Output the [x, y] coordinate of the center of the cell containing the given text.  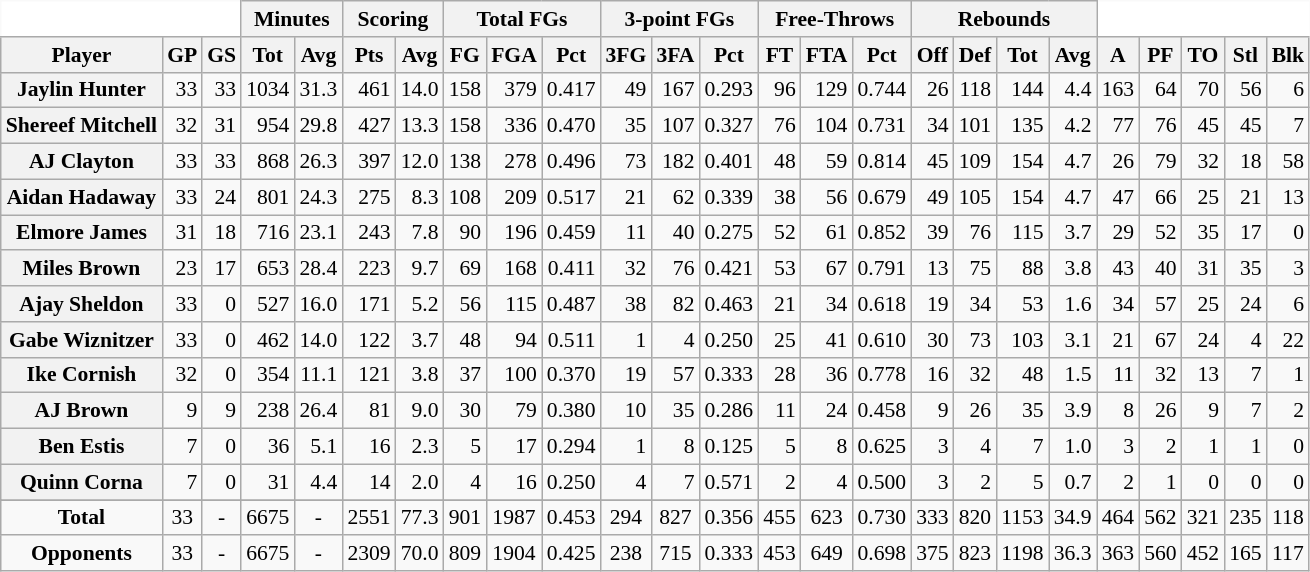
Opponents [82, 554]
70 [1204, 90]
801 [268, 197]
28 [780, 375]
96 [780, 90]
823 [976, 554]
69 [466, 269]
0.294 [572, 447]
Elmore James [82, 233]
70.0 [420, 554]
31.3 [318, 90]
0.370 [572, 375]
0.421 [730, 269]
121 [368, 375]
1034 [268, 90]
163 [1118, 90]
Minutes [292, 19]
0.417 [572, 90]
39 [932, 233]
GP [182, 55]
0.411 [572, 269]
43 [1118, 269]
278 [514, 162]
9.7 [420, 269]
165 [1246, 554]
Stl [1246, 55]
653 [268, 269]
Ajay Sheldon [82, 304]
FTA [827, 55]
0.731 [882, 126]
2.3 [420, 447]
0.458 [882, 411]
28.4 [318, 269]
3.9 [1073, 411]
59 [827, 162]
0.852 [882, 233]
FG [466, 55]
333 [932, 518]
0.275 [730, 233]
827 [675, 518]
26.4 [318, 411]
623 [827, 518]
88 [1022, 269]
562 [1160, 518]
Pts [368, 55]
61 [827, 233]
0.425 [572, 554]
5.2 [420, 304]
0.618 [882, 304]
167 [675, 90]
104 [827, 126]
2551 [368, 518]
47 [1118, 197]
10 [626, 411]
37 [466, 375]
0.791 [882, 269]
954 [268, 126]
34.9 [1073, 518]
0.698 [882, 554]
22 [1288, 340]
26.3 [318, 162]
13.3 [420, 126]
0.327 [730, 126]
1987 [514, 518]
138 [466, 162]
144 [1022, 90]
354 [268, 375]
9.0 [420, 411]
464 [1118, 518]
5.1 [318, 447]
62 [675, 197]
75 [976, 269]
715 [675, 554]
0.496 [572, 162]
108 [466, 197]
81 [368, 411]
375 [932, 554]
122 [368, 340]
36.3 [1073, 554]
336 [514, 126]
0.625 [882, 447]
Total [82, 518]
107 [675, 126]
Free-Throws [834, 19]
427 [368, 126]
0.7 [1073, 482]
Scoring [392, 19]
235 [1246, 518]
0.730 [882, 518]
90 [466, 233]
PF [1160, 55]
1.5 [1073, 375]
Blk [1288, 55]
0.463 [730, 304]
66 [1160, 197]
Aidan Hadaway [82, 197]
275 [368, 197]
16.0 [318, 304]
3FA [675, 55]
868 [268, 162]
243 [368, 233]
0.778 [882, 375]
A [1118, 55]
129 [827, 90]
GS [222, 55]
58 [1288, 162]
AJ Brown [82, 411]
101 [976, 126]
7.8 [420, 233]
FGA [514, 55]
0.356 [730, 518]
64 [1160, 90]
209 [514, 197]
Def [976, 55]
23.1 [318, 233]
820 [976, 518]
294 [626, 518]
8.3 [420, 197]
TO [1204, 55]
0.571 [730, 482]
Player [82, 55]
Quinn Corna [82, 482]
29.8 [318, 126]
41 [827, 340]
100 [514, 375]
0.744 [882, 90]
11.1 [318, 375]
2.0 [420, 482]
1198 [1022, 554]
4.2 [1073, 126]
0.679 [882, 197]
103 [1022, 340]
462 [268, 340]
363 [1118, 554]
Shereef Mitchell [82, 126]
Jaylin Hunter [82, 90]
379 [514, 90]
0.339 [730, 197]
397 [368, 162]
FT [780, 55]
3FG [626, 55]
29 [1118, 233]
461 [368, 90]
109 [976, 162]
AJ Clayton [82, 162]
Ike Cornish [82, 375]
0.453 [572, 518]
527 [268, 304]
0.511 [572, 340]
168 [514, 269]
94 [514, 340]
135 [1022, 126]
23 [182, 269]
2309 [368, 554]
0.380 [572, 411]
0.286 [730, 411]
Gabe Wiznitzer [82, 340]
560 [1160, 554]
0.610 [882, 340]
809 [466, 554]
82 [675, 304]
Miles Brown [82, 269]
0.459 [572, 233]
14 [368, 482]
Ben Estis [82, 447]
0.125 [730, 447]
0.517 [572, 197]
901 [466, 518]
182 [675, 162]
1.6 [1073, 304]
24.3 [318, 197]
453 [780, 554]
321 [1204, 518]
223 [368, 269]
1.0 [1073, 447]
1153 [1022, 518]
452 [1204, 554]
Off [932, 55]
117 [1288, 554]
649 [827, 554]
455 [780, 518]
716 [268, 233]
0.470 [572, 126]
12.0 [420, 162]
0.401 [730, 162]
0.487 [572, 304]
3.1 [1073, 340]
77.3 [420, 518]
3-point FGs [680, 19]
1904 [514, 554]
77 [1118, 126]
0.293 [730, 90]
0.500 [882, 482]
Rebounds [1004, 19]
0.814 [882, 162]
171 [368, 304]
Total FGs [522, 19]
196 [514, 233]
105 [976, 197]
